For the text-containing cell, return its midpoint in [X, Y] coordinate format. 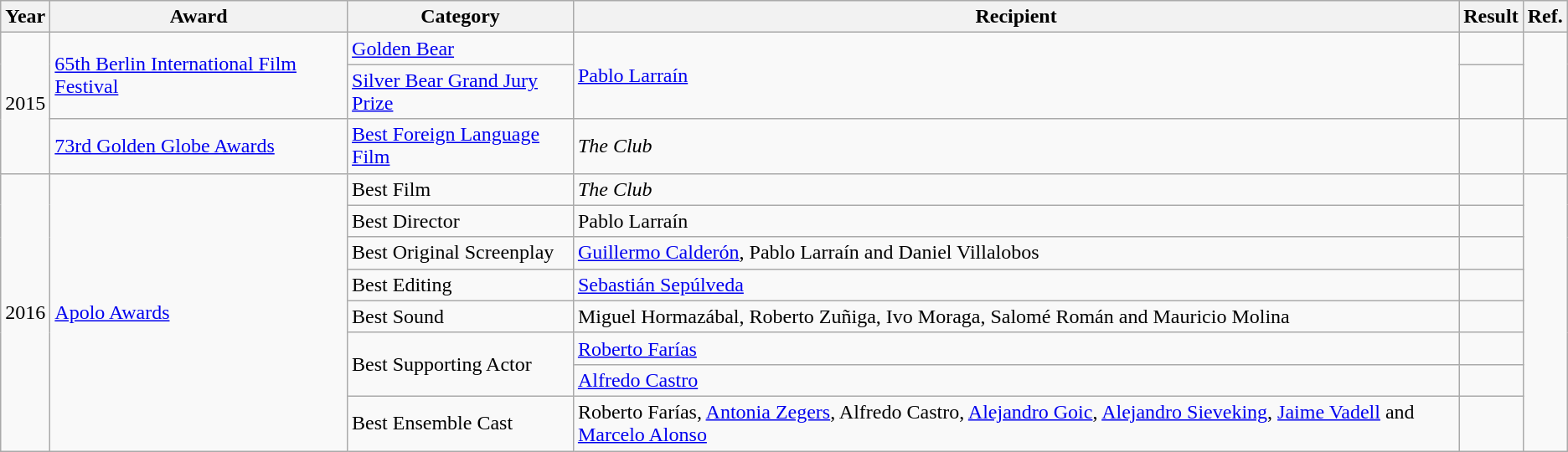
73rd Golden Globe Awards [199, 146]
Best Film [461, 189]
Year [25, 17]
Roberto Farías [1015, 348]
Category [461, 17]
Award [199, 17]
Best Editing [461, 285]
Best Sound [461, 316]
Roberto Farías, Antonia Zegers, Alfredo Castro, Alejandro Goic, Alejandro Sieveking, Jaime Vadell and Marcelo Alonso [1015, 424]
Best Supporting Actor [461, 364]
Result [1491, 17]
Best Director [461, 221]
65th Berlin International Film Festival [199, 75]
Ref. [1545, 17]
2015 [25, 103]
Apolo Awards [199, 312]
Alfredo Castro [1015, 380]
Best Foreign Language Film [461, 146]
Golden Bear [461, 49]
Best Ensemble Cast [461, 424]
Sebastián Sepúlveda [1015, 285]
Recipient [1015, 17]
Guillermo Calderón, Pablo Larraín and Daniel Villalobos [1015, 253]
Best Original Screenplay [461, 253]
2016 [25, 312]
Miguel Hormazábal, Roberto Zuñiga, Ivo Moraga, Salomé Román and Mauricio Molina [1015, 316]
Silver Bear Grand Jury Prize [461, 92]
